Detect which cell encompasses the target text, then output its [X, Y] center coordinate. 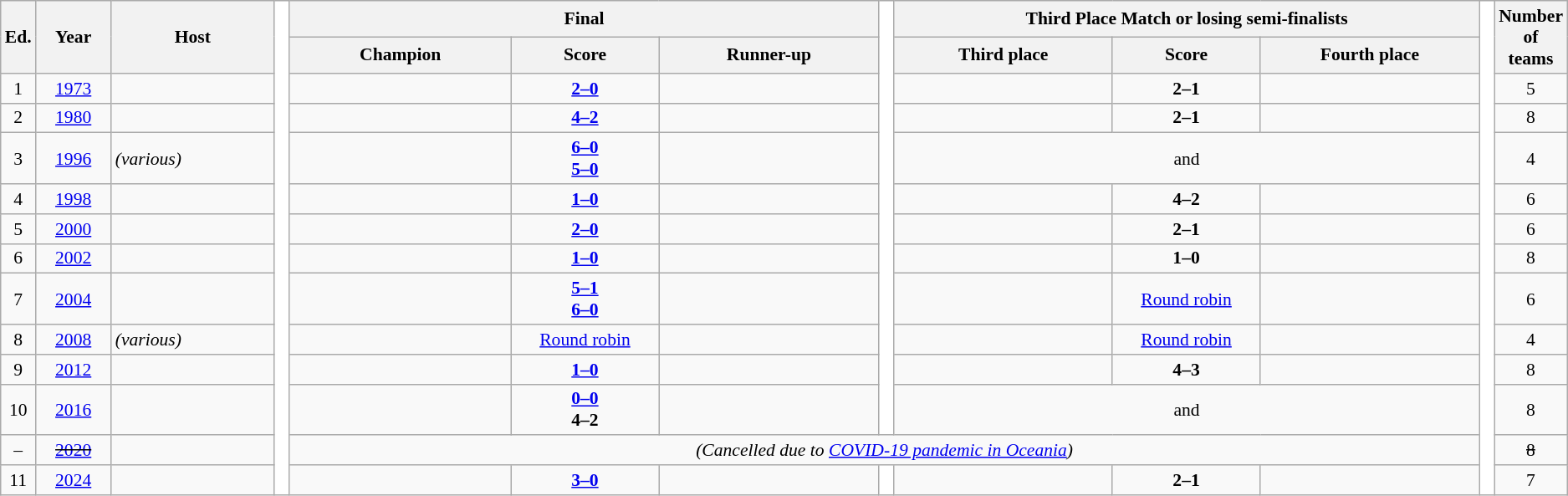
5–16–0 [585, 299]
Ed. [18, 37]
Year [74, 37]
2016 [74, 410]
Fourth place [1370, 55]
Third Place Match or losing semi-finalists [1187, 18]
0–04–2 [585, 410]
2008 [74, 340]
1 [18, 89]
Host [192, 37]
2 [18, 118]
4–3 [1186, 370]
10 [18, 410]
1998 [74, 199]
2020 [74, 451]
1980 [74, 118]
Number of teams [1530, 37]
(Cancelled due to COVID-19 pandemic in Oceania) [885, 451]
6–05–0 [585, 159]
1996 [74, 159]
Third place [1004, 55]
2024 [74, 480]
2004 [74, 299]
Final [584, 18]
1973 [74, 89]
– [18, 451]
2012 [74, 370]
2000 [74, 229]
2002 [74, 258]
Champion [400, 55]
3 [18, 159]
3–0 [585, 480]
11 [18, 480]
9 [18, 370]
Runner-up [769, 55]
